Determine the (x, y) coordinate at the center of the cell enclosing the given text.  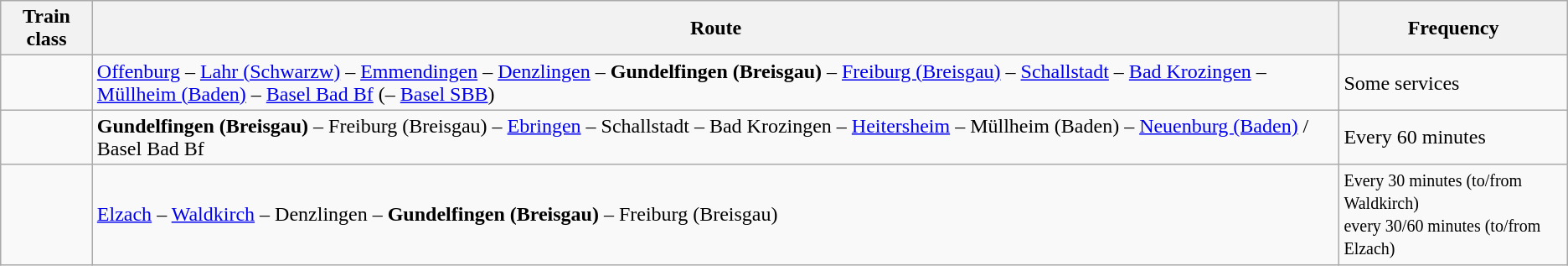
Some services (1453, 82)
Elzach – Waldkirch – Denzlingen – Gundelfingen (Breisgau) – Freiburg (Breisgau) (715, 215)
Every 60 minutes (1453, 138)
Route (715, 29)
Every 30 minutes (to/from Waldkirch)every 30/60 minutes (to/from Elzach) (1453, 215)
Train class (47, 29)
Frequency (1453, 29)
